Search for the cell housing the specified text and yield its (X, Y) center coordinate. 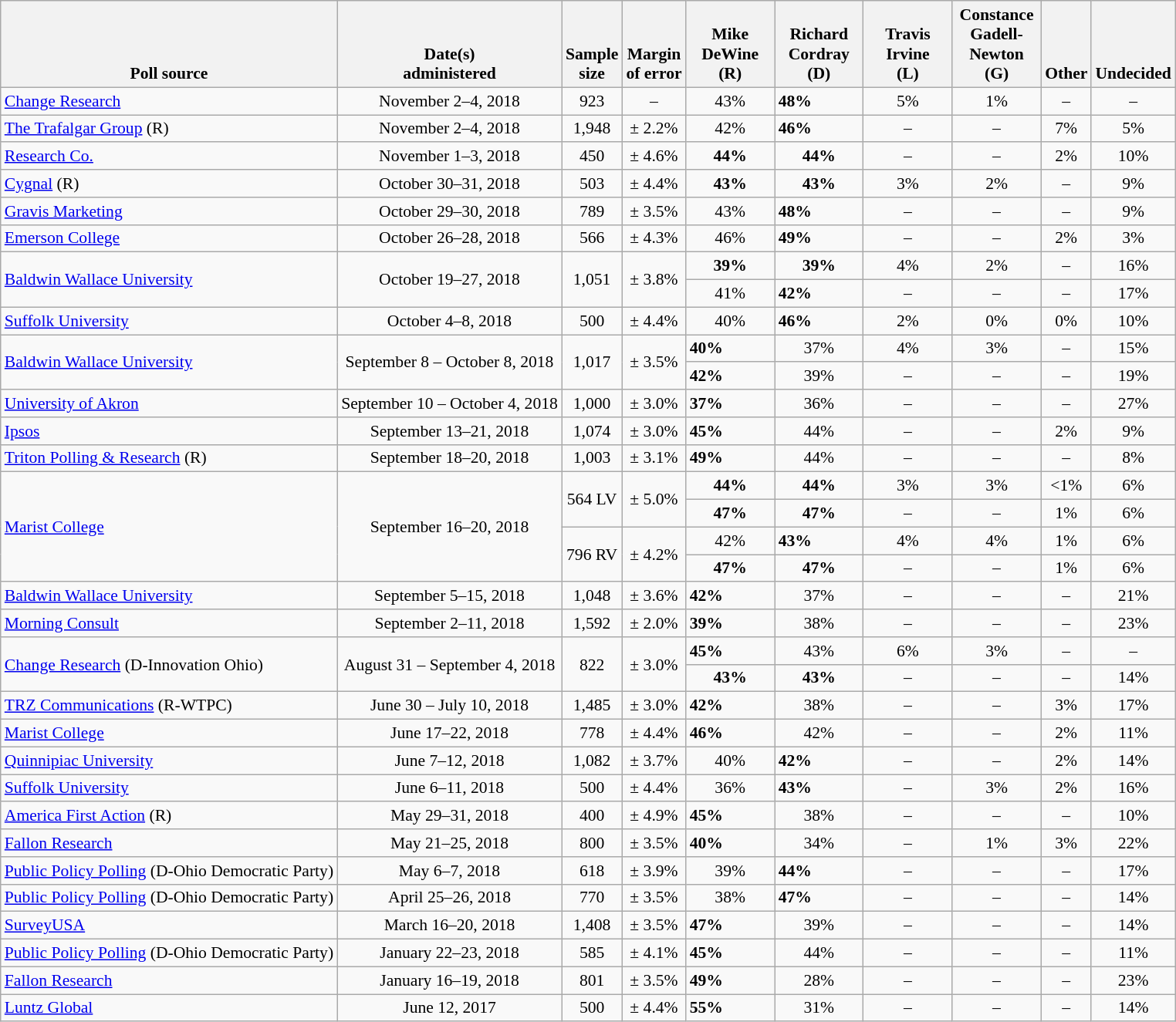
800 (592, 843)
1,003 (592, 458)
1,074 (592, 431)
1,948 (592, 129)
September 10 – October 4, 2018 (449, 403)
± 4.1% (654, 953)
Triton Polling & Research (R) (169, 458)
SurveyUSA (169, 926)
September 13–21, 2018 (449, 431)
October 30–31, 2018 (449, 184)
November 1–3, 2018 (449, 157)
June 30 – July 10, 2018 (449, 706)
923 (592, 101)
June 7–12, 2018 (449, 761)
Undecided (1133, 44)
19% (1133, 376)
503 (592, 184)
October 29–30, 2018 (449, 211)
8% (1133, 458)
Date(s)administered (449, 44)
<1% (1066, 486)
October 26–28, 2018 (449, 238)
America First Action (R) (169, 816)
± 2.0% (654, 623)
Morning Consult (169, 623)
31% (819, 1008)
7% (1066, 129)
41% (730, 294)
May 21–25, 2018 (449, 843)
January 22–23, 2018 (449, 953)
1,000 (592, 403)
21% (1133, 596)
Change Research (169, 101)
August 31 – September 4, 2018 (449, 665)
September 8 – October 8, 2018 (449, 363)
Change Research (D-Innovation Ohio) (169, 665)
618 (592, 871)
RichardCordray(D) (819, 44)
Marginof error (654, 44)
822 (592, 665)
± 4.9% (654, 816)
Cygnal (R) (169, 184)
May 6–7, 2018 (449, 871)
University of Akron (169, 403)
789 (592, 211)
June 12, 2017 (449, 1008)
± 3.9% (654, 871)
September 18–20, 2018 (449, 458)
1,048 (592, 596)
585 (592, 953)
April 25–26, 2018 (449, 898)
27% (1133, 403)
± 3.6% (654, 596)
ConstanceGadell-Newton (G) (997, 44)
1,082 (592, 761)
Luntz Global (169, 1008)
1,592 (592, 623)
± 4.2% (654, 554)
1,051 (592, 279)
Other (1066, 44)
May 29–31, 2018 (449, 816)
778 (592, 734)
± 4.3% (654, 238)
Ipsos (169, 431)
± 3.7% (654, 761)
1,485 (592, 706)
September 5–15, 2018 (449, 596)
± 3.8% (654, 279)
October 4–8, 2018 (449, 321)
Poll source (169, 44)
Samplesize (592, 44)
796 RV (592, 554)
770 (592, 898)
MikeDeWine(R) (730, 44)
January 16–19, 2018 (449, 980)
March 16–20, 2018 (449, 926)
34% (819, 843)
450 (592, 157)
Quinnipiac University (169, 761)
Emerson College (169, 238)
October 19–27, 2018 (449, 279)
1,408 (592, 926)
TRZ Communications (R-WTPC) (169, 706)
15% (1133, 349)
801 (592, 980)
Gravis Marketing (169, 211)
566 (592, 238)
The Trafalgar Group (R) (169, 129)
June 6–11, 2018 (449, 788)
September 2–11, 2018 (449, 623)
TravisIrvine(L) (907, 44)
± 4.6% (654, 157)
Research Co. (169, 157)
September 16–20, 2018 (449, 527)
28% (819, 980)
400 (592, 816)
564 LV (592, 500)
55% (730, 1008)
June 17–22, 2018 (449, 734)
± 3.1% (654, 458)
± 2.2% (654, 129)
22% (1133, 843)
± 5.0% (654, 500)
1,017 (592, 363)
